Identify which cell holds the provided text, then report its (x, y) central coordinate. 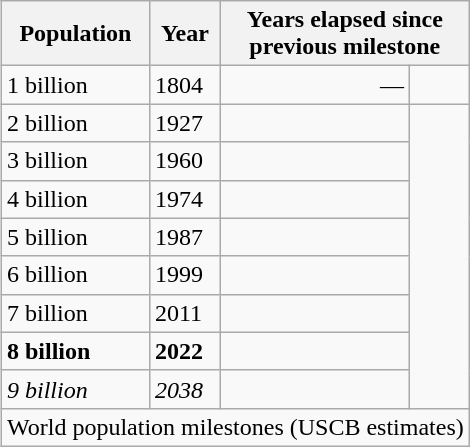
1960 (184, 161)
9 billion (75, 389)
3 billion (75, 161)
2011 (184, 313)
1 billion (75, 85)
Years elapsed sinceprevious milestone (344, 34)
8 billion (75, 351)
1804 (184, 85)
1999 (184, 275)
1974 (184, 199)
6 billion (75, 275)
5 billion (75, 237)
7 billion (75, 313)
1927 (184, 123)
Population (75, 34)
1987 (184, 237)
2 billion (75, 123)
2038 (184, 389)
4 billion (75, 199)
World population milestones (USCB estimates) (235, 427)
Year (184, 34)
–– (314, 85)
2022 (184, 351)
